Search for the cell housing the specified text and yield its (x, y) center coordinate. 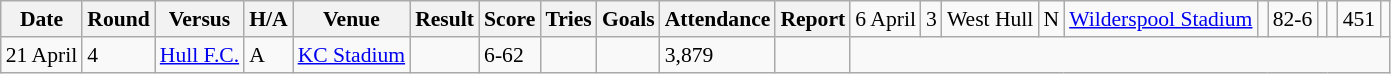
3,879 (718, 55)
Wilderspool Stadium (1160, 19)
82-6 (1293, 19)
Venue (352, 19)
4 (118, 55)
Attendance (718, 19)
3 (932, 19)
A (268, 55)
Goals (628, 19)
Round (118, 19)
Score (510, 19)
H/A (268, 19)
6-62 (510, 55)
Tries (568, 19)
KC Stadium (352, 55)
Hull F.C. (200, 55)
N (1051, 19)
451 (1360, 19)
West Hull (990, 19)
6 April (886, 19)
21 April (42, 55)
Result (444, 19)
Versus (200, 19)
Date (42, 19)
Report (812, 19)
